Capture the cell that displays the provided text and extract its [x, y] central coordinate. 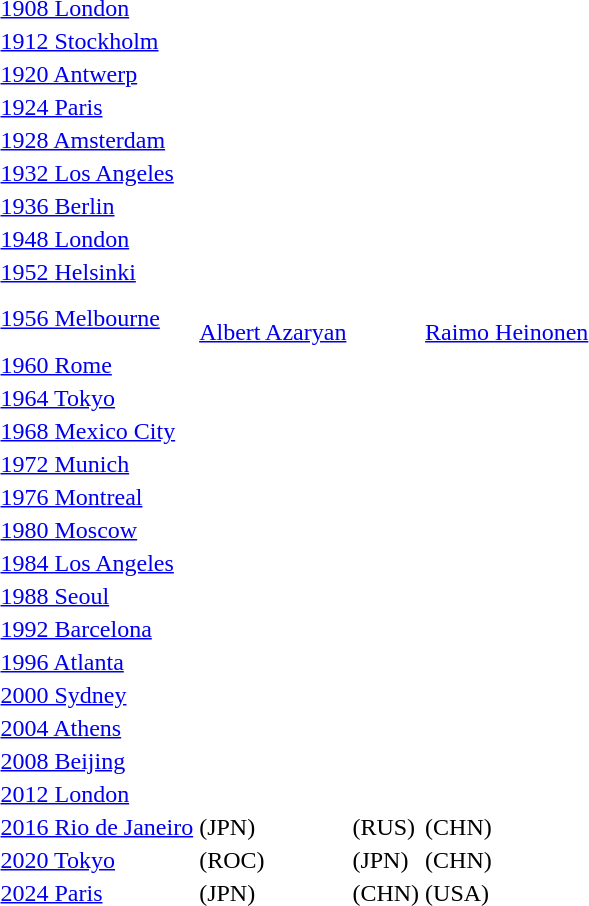
(ROC) [273, 860]
(RUS) [386, 827]
Albert Azaryan [273, 318]
